Extract the [x, y] coordinate from the center of the cell holding the provided text.  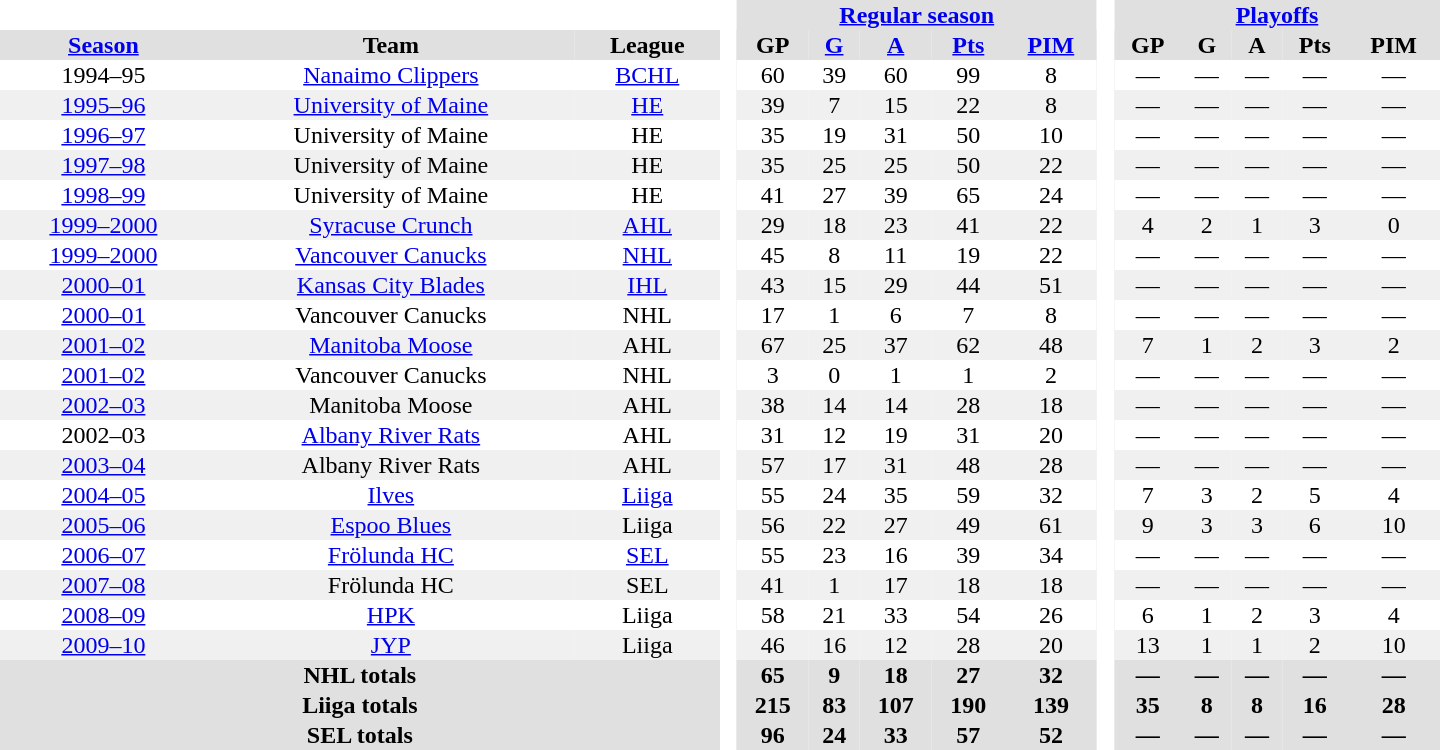
51 [1052, 285]
59 [968, 495]
190 [968, 705]
61 [1052, 525]
67 [772, 345]
2004–05 [104, 495]
Syracuse Crunch [391, 225]
Espoo Blues [391, 525]
SEL totals [360, 735]
2008–09 [104, 615]
Liiga totals [360, 705]
Kansas City Blades [391, 285]
107 [896, 705]
139 [1052, 705]
Nanaimo Clippers [391, 75]
54 [968, 615]
26 [1052, 615]
2006–07 [104, 555]
83 [834, 705]
Regular season [916, 15]
1995–96 [104, 105]
2005–06 [104, 525]
2007–08 [104, 585]
1996–97 [104, 135]
44 [968, 285]
11 [896, 255]
37 [896, 345]
215 [772, 705]
45 [772, 255]
Playoffs [1277, 15]
13 [1148, 645]
Season [104, 45]
1998–99 [104, 195]
43 [772, 285]
56 [772, 525]
Team [391, 45]
HPK [391, 615]
2003–04 [104, 465]
96 [772, 735]
Ilves [391, 495]
99 [968, 75]
5 [1314, 495]
58 [772, 615]
34 [1052, 555]
49 [968, 525]
21 [834, 615]
46 [772, 645]
38 [772, 405]
IHL [648, 285]
1997–98 [104, 165]
BCHL [648, 75]
2009–10 [104, 645]
NHL totals [360, 675]
JYP [391, 645]
62 [968, 345]
League [648, 45]
1994–95 [104, 75]
52 [1052, 735]
